Return the [X, Y] coordinate for the center point of the cell that contains the specified text.  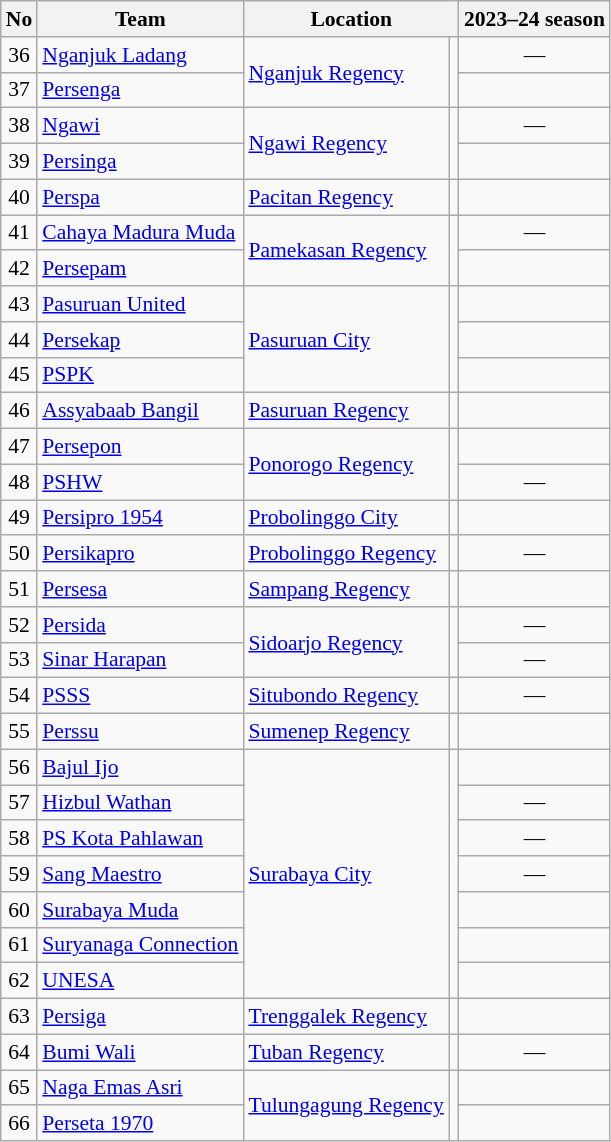
Perssu [140, 732]
Persida [140, 625]
Persipro 1954 [140, 518]
Nganjuk Ladang [140, 55]
50 [20, 554]
Assyabaab Bangil [140, 411]
51 [20, 589]
Pamekasan Regency [346, 250]
36 [20, 55]
UNESA [140, 981]
Sang Maestro [140, 874]
Sinar Harapan [140, 660]
Cahaya Madura Muda [140, 233]
Perseta 1970 [140, 1124]
Suryanaga Connection [140, 945]
Sampang Regency [346, 589]
49 [20, 518]
48 [20, 482]
40 [20, 197]
66 [20, 1124]
64 [20, 1052]
60 [20, 910]
65 [20, 1088]
Persenga [140, 90]
Tulungagung Regency [346, 1106]
58 [20, 839]
Bajul Ijo [140, 767]
46 [20, 411]
Team [140, 19]
Persepon [140, 447]
43 [20, 304]
Location [351, 19]
Ngawi Regency [346, 144]
Persiga [140, 1017]
52 [20, 625]
37 [20, 90]
PSSS [140, 696]
39 [20, 162]
54 [20, 696]
Naga Emas Asri [140, 1088]
42 [20, 269]
55 [20, 732]
Trenggalek Regency [346, 1017]
Ponorogo Regency [346, 464]
PSHW [140, 482]
Bumi Wali [140, 1052]
Sidoarjo Regency [346, 642]
No [20, 19]
61 [20, 945]
Surabaya City [346, 874]
62 [20, 981]
Persepam [140, 269]
Tuban Regency [346, 1052]
Perspa [140, 197]
Probolinggo Regency [346, 554]
Pasuruan City [346, 340]
53 [20, 660]
Situbondo Regency [346, 696]
57 [20, 803]
63 [20, 1017]
Sumenep Regency [346, 732]
45 [20, 375]
Persinga [140, 162]
2023–24 season [534, 19]
Probolinggo City [346, 518]
Persikapro [140, 554]
41 [20, 233]
47 [20, 447]
44 [20, 340]
Pasuruan Regency [346, 411]
Surabaya Muda [140, 910]
PSPK [140, 375]
Pasuruan United [140, 304]
Nganjuk Regency [346, 72]
Persekap [140, 340]
PS Kota Pahlawan [140, 839]
Ngawi [140, 126]
Pacitan Regency [346, 197]
Persesa [140, 589]
59 [20, 874]
38 [20, 126]
56 [20, 767]
Hizbul Wathan [140, 803]
